Capture the cell that displays the provided text and extract its [X, Y] central coordinate. 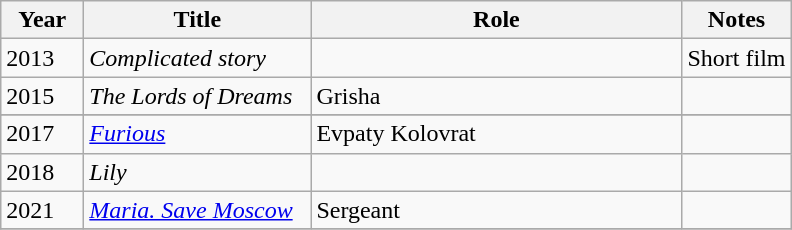
The Lords of Dreams [198, 96]
Maria. Save Moscow [198, 210]
2018 [42, 172]
Sergeant [496, 210]
Grisha [496, 96]
Lily [198, 172]
Evpaty Kolovrat [496, 134]
2013 [42, 58]
Title [198, 20]
2017 [42, 134]
Furious [198, 134]
Role [496, 20]
Short film [736, 58]
Notes [736, 20]
2015 [42, 96]
Complicated story [198, 58]
2021 [42, 210]
Year [42, 20]
